Detect which cell encompasses the target text, then output its (x, y) center coordinate. 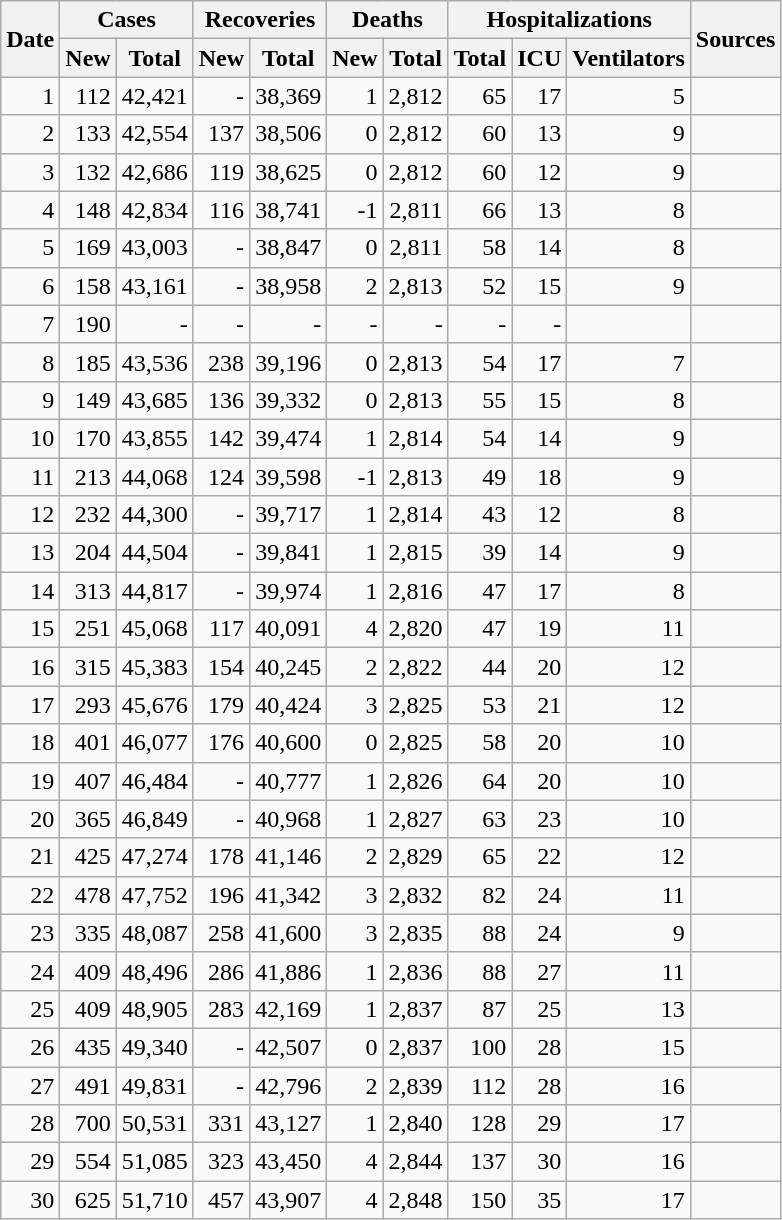
435 (88, 1047)
63 (480, 819)
478 (88, 895)
48,496 (154, 971)
43,003 (154, 248)
42,554 (154, 134)
45,676 (154, 705)
238 (221, 362)
2,839 (416, 1085)
38,369 (288, 96)
142 (221, 438)
39,974 (288, 591)
491 (88, 1085)
44,817 (154, 591)
40,968 (288, 819)
41,600 (288, 933)
169 (88, 248)
39,598 (288, 477)
53 (480, 705)
41,886 (288, 971)
176 (221, 743)
128 (480, 1124)
149 (88, 400)
132 (88, 172)
2,826 (416, 781)
41,146 (288, 857)
Date (30, 39)
51,710 (154, 1200)
258 (221, 933)
43,685 (154, 400)
335 (88, 933)
42,507 (288, 1047)
49,831 (154, 1085)
39,196 (288, 362)
2,816 (416, 591)
40,091 (288, 629)
232 (88, 515)
251 (88, 629)
38,847 (288, 248)
179 (221, 705)
82 (480, 895)
158 (88, 286)
2,848 (416, 1200)
ICU (540, 58)
Ventilators (629, 58)
46,849 (154, 819)
45,068 (154, 629)
365 (88, 819)
40,600 (288, 743)
Recoveries (260, 20)
40,777 (288, 781)
40,245 (288, 667)
283 (221, 1009)
313 (88, 591)
117 (221, 629)
26 (30, 1047)
43,536 (154, 362)
2,835 (416, 933)
42,796 (288, 1085)
87 (480, 1009)
66 (480, 210)
Sources (736, 39)
43,450 (288, 1162)
Cases (126, 20)
2,827 (416, 819)
213 (88, 477)
43,907 (288, 1200)
43,161 (154, 286)
42,834 (154, 210)
2,840 (416, 1124)
47,274 (154, 857)
331 (221, 1124)
64 (480, 781)
38,506 (288, 134)
6 (30, 286)
55 (480, 400)
38,958 (288, 286)
47,752 (154, 895)
35 (540, 1200)
150 (480, 1200)
2,836 (416, 971)
46,484 (154, 781)
38,625 (288, 172)
286 (221, 971)
43,855 (154, 438)
Hospitalizations (569, 20)
44,504 (154, 553)
41,342 (288, 895)
49,340 (154, 1047)
2,820 (416, 629)
42,169 (288, 1009)
700 (88, 1124)
39,474 (288, 438)
148 (88, 210)
39,717 (288, 515)
119 (221, 172)
49 (480, 477)
51,085 (154, 1162)
323 (221, 1162)
204 (88, 553)
154 (221, 667)
133 (88, 134)
2,829 (416, 857)
45,383 (154, 667)
407 (88, 781)
39 (480, 553)
42,421 (154, 96)
554 (88, 1162)
116 (221, 210)
2,815 (416, 553)
38,741 (288, 210)
100 (480, 1047)
44 (480, 667)
185 (88, 362)
43 (480, 515)
136 (221, 400)
457 (221, 1200)
Deaths (388, 20)
39,332 (288, 400)
293 (88, 705)
44,300 (154, 515)
2,832 (416, 895)
43,127 (288, 1124)
625 (88, 1200)
315 (88, 667)
48,087 (154, 933)
196 (221, 895)
39,841 (288, 553)
48,905 (154, 1009)
190 (88, 324)
401 (88, 743)
46,077 (154, 743)
50,531 (154, 1124)
52 (480, 286)
2,844 (416, 1162)
44,068 (154, 477)
40,424 (288, 705)
42,686 (154, 172)
178 (221, 857)
170 (88, 438)
124 (221, 477)
425 (88, 857)
2,822 (416, 667)
